Capture the cell that displays the provided text and extract its (x, y) central coordinate. 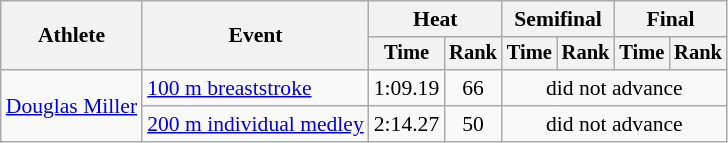
Final (670, 19)
66 (473, 88)
50 (473, 124)
200 m individual medley (256, 124)
Athlete (72, 36)
Douglas Miller (72, 106)
Event (256, 36)
Semifinal (558, 19)
2:14.27 (406, 124)
100 m breaststroke (256, 88)
Heat (436, 19)
1:09.19 (406, 88)
